Pinpoint the cell where the given text exists, returning its (x, y) midpoint coordinate. 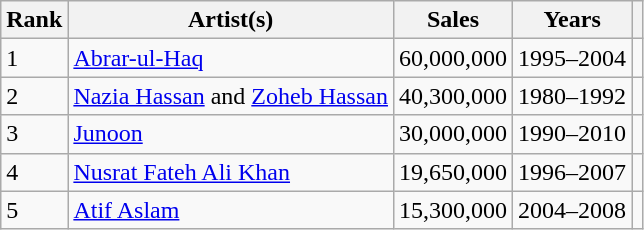
1980–1992 (572, 96)
60,000,000 (452, 58)
Nusrat Fateh Ali Khan (231, 172)
3 (34, 134)
1995–2004 (572, 58)
Nazia Hassan and Zoheb Hassan (231, 96)
19,650,000 (452, 172)
Years (572, 20)
1 (34, 58)
2004–2008 (572, 210)
Sales (452, 20)
30,000,000 (452, 134)
Junoon (231, 134)
1990–2010 (572, 134)
15,300,000 (452, 210)
Rank (34, 20)
5 (34, 210)
1996–2007 (572, 172)
4 (34, 172)
2 (34, 96)
Atif Aslam (231, 210)
Artist(s) (231, 20)
Abrar-ul-Haq (231, 58)
40,300,000 (452, 96)
